Pinpoint the cell where the given text exists, returning its [X, Y] midpoint coordinate. 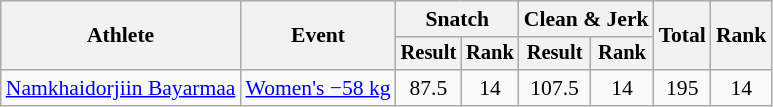
Women's −58 kg [318, 88]
Event [318, 36]
Snatch [458, 19]
Athlete [121, 36]
Total [682, 36]
107.5 [555, 88]
Clean & Jerk [586, 19]
87.5 [429, 88]
Namkhaidorjiin Bayarmaa [121, 88]
195 [682, 88]
